Capture the cell that displays the provided text and extract its [X, Y] central coordinate. 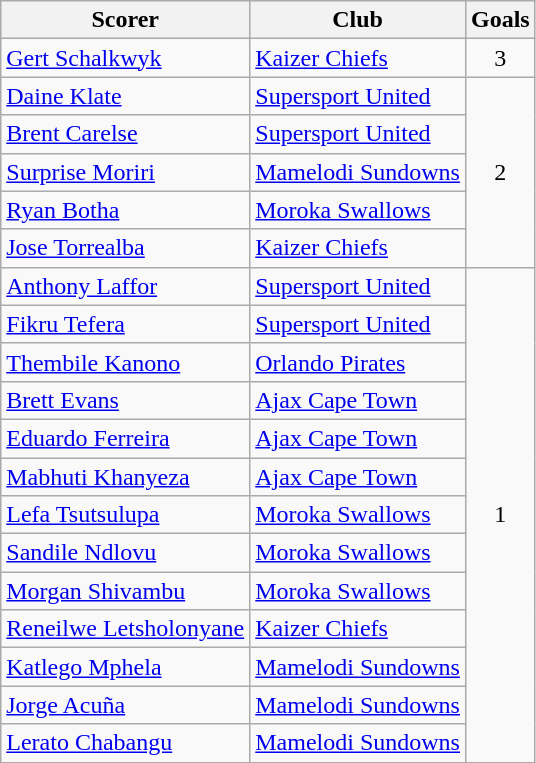
Reneilwe Letsholonyane [126, 629]
Brent Carelse [126, 134]
Eduardo Ferreira [126, 438]
3 [500, 58]
Orlando Pirates [358, 362]
Morgan Shivambu [126, 591]
Club [358, 20]
Lerato Chabangu [126, 743]
Surprise Moriri [126, 172]
Anthony Laffor [126, 286]
Jose Torrealba [126, 248]
Gert Schalkwyk [126, 58]
Sandile Ndlovu [126, 553]
Jorge Acuña [126, 705]
Fikru Tefera [126, 324]
Brett Evans [126, 400]
Goals [500, 20]
Scorer [126, 20]
Ryan Botha [126, 210]
2 [500, 172]
Katlego Mphela [126, 667]
1 [500, 514]
Daine Klate [126, 96]
Mabhuti Khanyeza [126, 477]
Lefa Tsutsulupa [126, 515]
Thembile Kanono [126, 362]
